From the cell containing the given text, extract its center point as [x, y] coordinate. 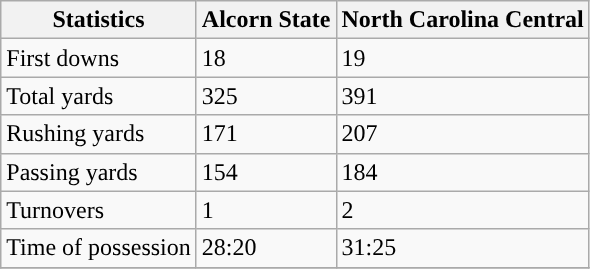
19 [462, 58]
Total yards [99, 96]
Statistics [99, 20]
Time of possession [99, 248]
28:20 [266, 248]
First downs [99, 58]
325 [266, 96]
1 [266, 210]
2 [462, 210]
391 [462, 96]
North Carolina Central [462, 20]
31:25 [462, 248]
207 [462, 134]
18 [266, 58]
171 [266, 134]
Passing yards [99, 172]
184 [462, 172]
Turnovers [99, 210]
Alcorn State [266, 20]
154 [266, 172]
Rushing yards [99, 134]
